Pinpoint the cell where the given text exists, returning its [x, y] midpoint coordinate. 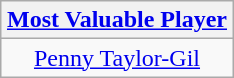
Most Valuable Player [116, 20]
Penny Taylor-Gil [116, 58]
